Return [x, y] of the center of cell containing provided text 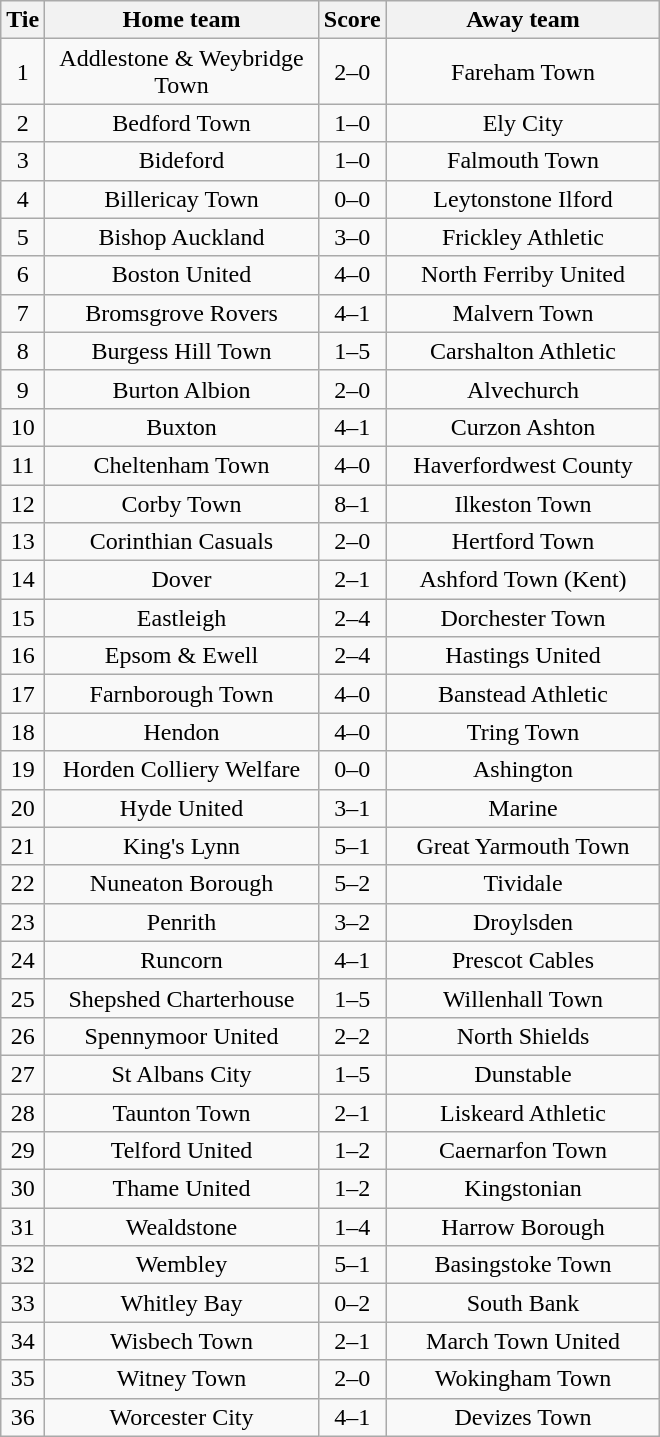
Banstead Athletic [523, 694]
25 [23, 998]
Bromsgrove Rovers [182, 313]
3–0 [352, 237]
Hyde United [182, 808]
28 [23, 1113]
29 [23, 1151]
Nuneaton Borough [182, 884]
March Town United [523, 1341]
Billericay Town [182, 199]
26 [23, 1036]
Hendon [182, 732]
22 [23, 884]
Cheltenham Town [182, 465]
Home team [182, 20]
Falmouth Town [523, 161]
Dover [182, 580]
Frickley Athletic [523, 237]
Dorchester Town [523, 618]
Burgess Hill Town [182, 351]
3–2 [352, 922]
3 [23, 161]
31 [23, 1227]
Witney Town [182, 1379]
Wealdstone [182, 1227]
8 [23, 351]
Leytonstone Ilford [523, 199]
Tividale [523, 884]
17 [23, 694]
Great Yarmouth Town [523, 846]
St Albans City [182, 1074]
5 [23, 237]
Burton Albion [182, 389]
20 [23, 808]
2 [23, 123]
Curzon Ashton [523, 427]
Worcester City [182, 1417]
North Shields [523, 1036]
Devizes Town [523, 1417]
Ely City [523, 123]
Tie [23, 20]
Ilkeston Town [523, 503]
Hertford Town [523, 542]
10 [23, 427]
Carshalton Athletic [523, 351]
30 [23, 1189]
19 [23, 770]
Farnborough Town [182, 694]
Alvechurch [523, 389]
11 [23, 465]
Haverfordwest County [523, 465]
Kingstonian [523, 1189]
Addlestone & Weybridge Town [182, 72]
Bishop Auckland [182, 237]
Bedford Town [182, 123]
Whitley Bay [182, 1303]
South Bank [523, 1303]
Bideford [182, 161]
5–2 [352, 884]
Corby Town [182, 503]
North Ferriby United [523, 275]
Corinthian Casuals [182, 542]
0–2 [352, 1303]
21 [23, 846]
7 [23, 313]
3–1 [352, 808]
9 [23, 389]
Liskeard Athletic [523, 1113]
Droylsden [523, 922]
36 [23, 1417]
Wembley [182, 1265]
35 [23, 1379]
2–2 [352, 1036]
14 [23, 580]
Caernarfon Town [523, 1151]
Epsom & Ewell [182, 656]
Eastleigh [182, 618]
Fareham Town [523, 72]
24 [23, 960]
8–1 [352, 503]
6 [23, 275]
Boston United [182, 275]
Penrith [182, 922]
27 [23, 1074]
Telford United [182, 1151]
4 [23, 199]
Basingstoke Town [523, 1265]
King's Lynn [182, 846]
18 [23, 732]
16 [23, 656]
34 [23, 1341]
23 [23, 922]
13 [23, 542]
Away team [523, 20]
Dunstable [523, 1074]
Score [352, 20]
1–4 [352, 1227]
33 [23, 1303]
Tring Town [523, 732]
Ashford Town (Kent) [523, 580]
Marine [523, 808]
Ashington [523, 770]
Runcorn [182, 960]
1 [23, 72]
Prescot Cables [523, 960]
Spennymoor United [182, 1036]
Shepshed Charterhouse [182, 998]
12 [23, 503]
Buxton [182, 427]
Taunton Town [182, 1113]
32 [23, 1265]
Horden Colliery Welfare [182, 770]
Thame United [182, 1189]
Willenhall Town [523, 998]
Wisbech Town [182, 1341]
Wokingham Town [523, 1379]
15 [23, 618]
Harrow Borough [523, 1227]
Hastings United [523, 656]
Malvern Town [523, 313]
